Return [x, y] of the center of cell containing provided text 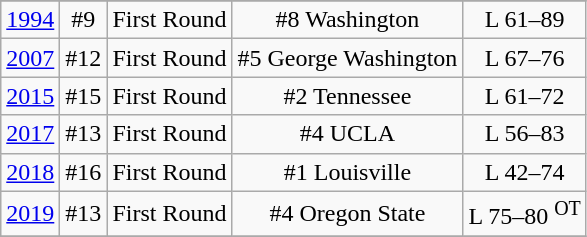
L 75–80 OT [525, 214]
#5 George Washington [348, 58]
#2 Tennessee [348, 96]
2017 [30, 134]
#1 Louisville [348, 172]
2007 [30, 58]
L 61–72 [525, 96]
L 61–89 [525, 20]
#15 [84, 96]
L 56–83 [525, 134]
#9 [84, 20]
#8 Washington [348, 20]
2018 [30, 172]
1994 [30, 20]
2015 [30, 96]
#4 UCLA [348, 134]
#12 [84, 58]
L 67–76 [525, 58]
#16 [84, 172]
L 42–74 [525, 172]
#4 Oregon State [348, 214]
2019 [30, 214]
